Pinpoint the cell where the given text exists, returning its (X, Y) midpoint coordinate. 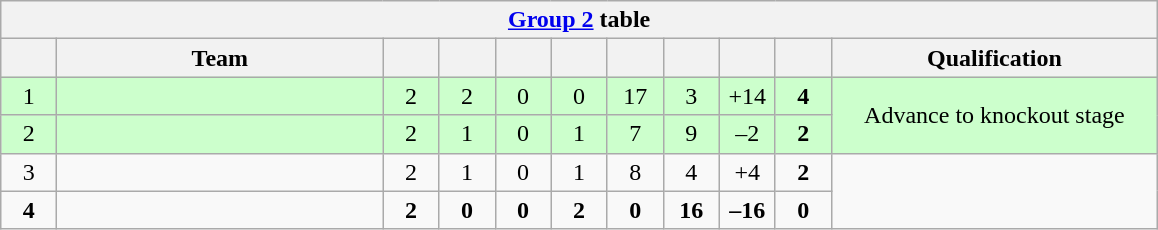
9 (691, 134)
17 (635, 96)
7 (635, 134)
Qualification (994, 58)
8 (635, 172)
+14 (747, 96)
–2 (747, 134)
Team (220, 58)
Advance to knockout stage (994, 115)
Group 2 table (580, 20)
16 (691, 210)
–16 (747, 210)
+4 (747, 172)
